Output the (x, y) coordinate of the center of the cell containing the given text.  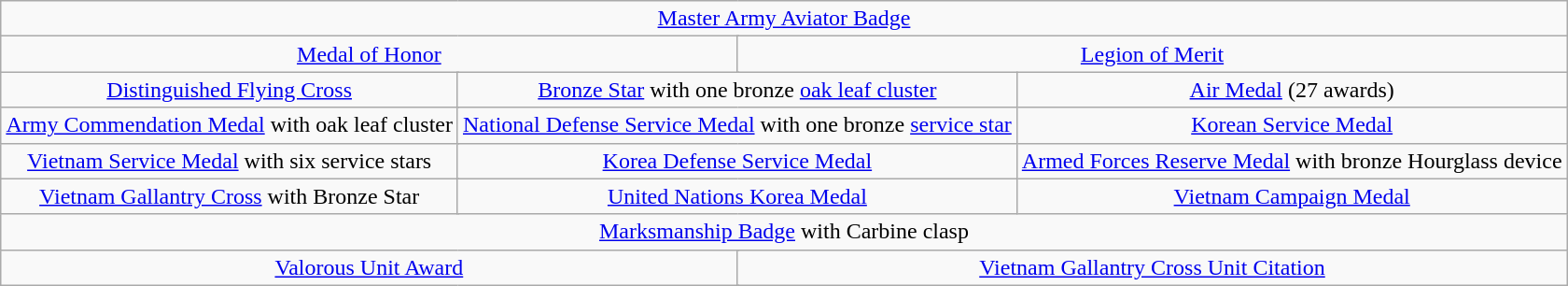
Air Medal (27 awards) (1292, 90)
Korea Defense Service Medal (737, 161)
United Nations Korea Medal (737, 196)
Valorous Unit Award (370, 267)
Army Commendation Medal with oak leaf cluster (230, 125)
Vietnam Gallantry Cross with Bronze Star (230, 196)
National Defense Service Medal with one bronze service star (737, 125)
Korean Service Medal (1292, 125)
Master Army Aviator Badge (784, 19)
Bronze Star with one bronze oak leaf cluster (737, 90)
Distinguished Flying Cross (230, 90)
Vietnam Service Medal with six service stars (230, 161)
Armed Forces Reserve Medal with bronze Hourglass device (1292, 161)
Marksmanship Badge with Carbine clasp (784, 232)
Legion of Merit (1152, 54)
Medal of Honor (370, 54)
Vietnam Campaign Medal (1292, 196)
Vietnam Gallantry Cross Unit Citation (1152, 267)
